Search for the cell housing the specified text and yield its [x, y] center coordinate. 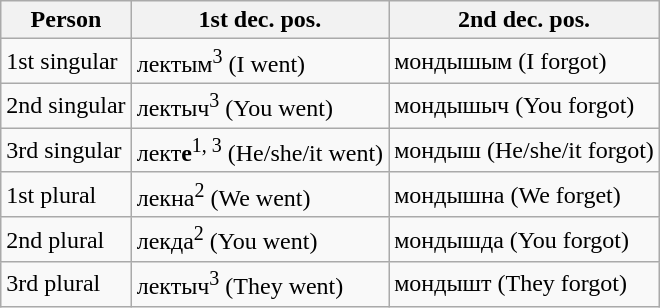
3rd plural [66, 284]
мондышна (We forget) [524, 194]
лектым3 (I went) [260, 62]
мондышт (They forgot) [524, 284]
1st dec. pos. [260, 20]
1st singular [66, 62]
лекда2 (You went) [260, 240]
лектыч3 (You went) [260, 106]
мондышым (I forgot) [524, 62]
лекна2 (We went) [260, 194]
Person [66, 20]
мондыш (He/she/it forgot) [524, 150]
лектыч3 (They went) [260, 284]
2nd dec. pos. [524, 20]
мондышыч (You forgot) [524, 106]
мондышда (You forgot) [524, 240]
лекте1, 3 (He/she/it went) [260, 150]
3rd singular [66, 150]
2nd plural [66, 240]
1st plural [66, 194]
2nd singular [66, 106]
